Capture the cell that displays the provided text and extract its [x, y] central coordinate. 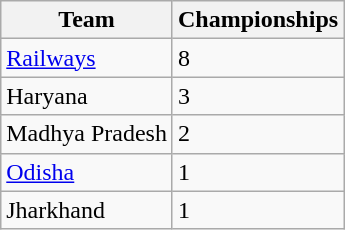
3 [258, 96]
Haryana [87, 96]
Madhya Pradesh [87, 134]
Odisha [87, 172]
8 [258, 58]
Championships [258, 20]
Team [87, 20]
2 [258, 134]
Railways [87, 58]
Jharkhand [87, 210]
